Provide the [X, Y] coordinate of the cell's center where the given text is located.  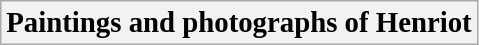
Paintings and photographs of Henriot [239, 23]
